Extract the (X, Y) coordinate from the center of the cell holding the provided text.  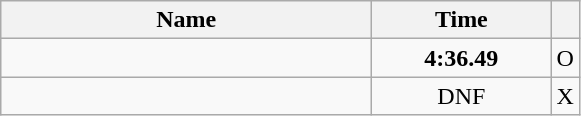
4:36.49 (462, 58)
Time (462, 20)
O (565, 58)
DNF (462, 96)
Name (186, 20)
X (565, 96)
